Scan for the cell matching the given text and deliver its (X, Y) coordinate at center. 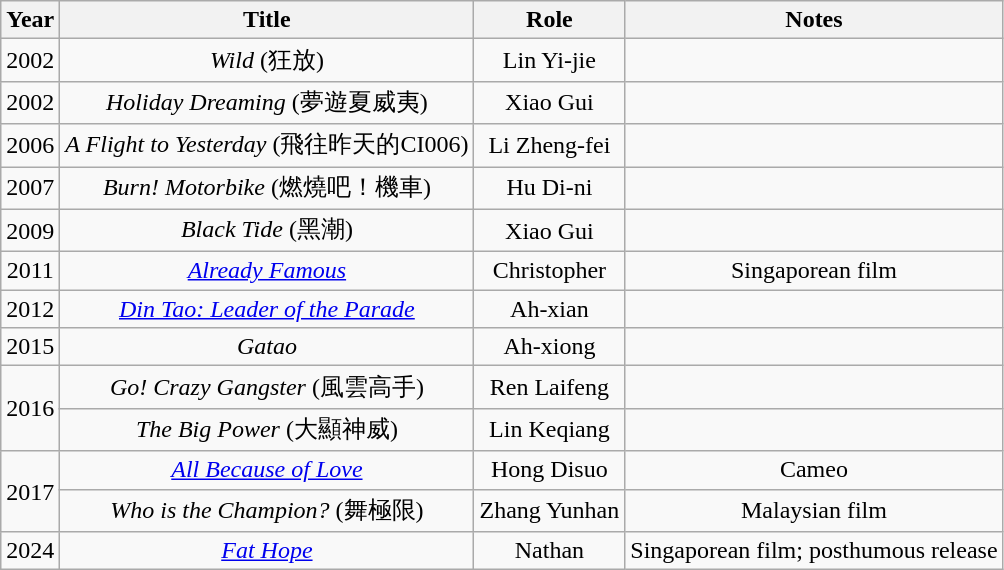
Lin Yi-jie (550, 60)
2012 (30, 309)
2007 (30, 188)
Go! Crazy Gangster (風雲高手) (267, 388)
Notes (814, 20)
Malaysian film (814, 510)
Zhang Yunhan (550, 510)
Already Famous (267, 271)
2011 (30, 271)
Holiday Dreaming (夢遊夏威夷) (267, 102)
Burn! Motorbike (燃燒吧！機車) (267, 188)
Nathan (550, 551)
A Flight to Yesterday (飛往昨天的CI006) (267, 146)
Ah-xiong (550, 347)
Singaporean film; posthumous release (814, 551)
Li Zheng-fei (550, 146)
Fat Hope (267, 551)
Ren Laifeng (550, 388)
2017 (30, 492)
The Big Power (大顯神威) (267, 430)
Gatao (267, 347)
Role (550, 20)
Ah-xian (550, 309)
Cameo (814, 470)
Wild (狂放) (267, 60)
2009 (30, 230)
Title (267, 20)
Lin Keqiang (550, 430)
Black Tide (黑潮) (267, 230)
Who is the Champion? (舞極限) (267, 510)
2015 (30, 347)
Christopher (550, 271)
All Because of Love (267, 470)
Year (30, 20)
Hu Di-ni (550, 188)
2016 (30, 408)
Hong Disuo (550, 470)
2024 (30, 551)
Din Tao: Leader of the Parade (267, 309)
2006 (30, 146)
Singaporean film (814, 271)
